Capture the cell that displays the provided text and extract its (X, Y) central coordinate. 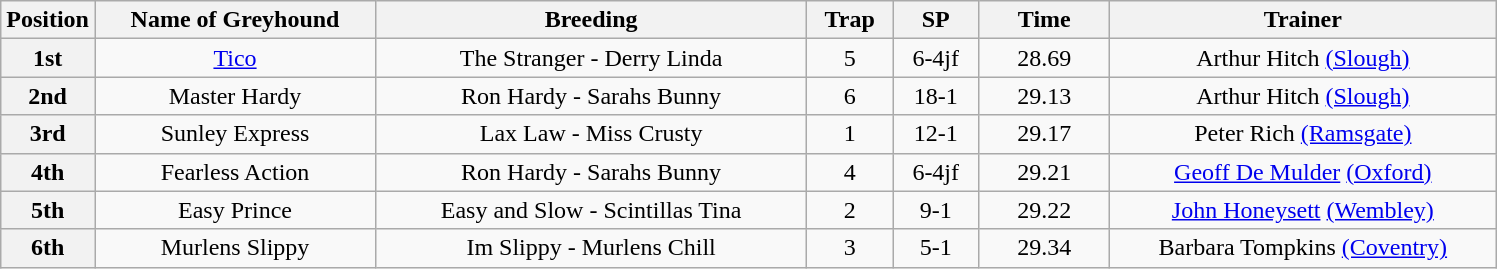
Position (48, 20)
29.21 (1044, 172)
Im Slippy - Murlens Chill (592, 248)
6th (48, 248)
4th (48, 172)
SP (936, 20)
5th (48, 210)
Breeding (592, 20)
3rd (48, 134)
Master Hardy (234, 96)
Trainer (1303, 20)
2nd (48, 96)
Murlens Slippy (234, 248)
28.69 (1044, 58)
Name of Greyhound (234, 20)
29.17 (1044, 134)
2 (850, 210)
Easy Prince (234, 210)
5 (850, 58)
John Honeysett (Wembley) (1303, 210)
5-1 (936, 248)
3 (850, 248)
6 (850, 96)
29.34 (1044, 248)
Trap (850, 20)
Geoff De Mulder (Oxford) (1303, 172)
Peter Rich (Ramsgate) (1303, 134)
1st (48, 58)
1 (850, 134)
4 (850, 172)
29.22 (1044, 210)
18-1 (936, 96)
Lax Law - Miss Crusty (592, 134)
Tico (234, 58)
Easy and Slow - Scintillas Tina (592, 210)
29.13 (1044, 96)
9-1 (936, 210)
Fearless Action (234, 172)
Barbara Tompkins (Coventry) (1303, 248)
Time (1044, 20)
Sunley Express (234, 134)
The Stranger - Derry Linda (592, 58)
12-1 (936, 134)
